Extract the [x, y] coordinate from the center of the cell holding the provided text.  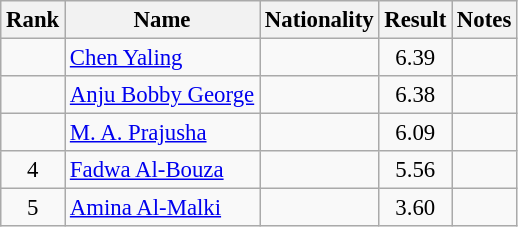
Result [416, 20]
4 [33, 170]
5.56 [416, 170]
6.38 [416, 95]
Notes [484, 20]
Anju Bobby George [162, 95]
Nationality [320, 20]
5 [33, 208]
6.39 [416, 58]
3.60 [416, 208]
6.09 [416, 133]
Rank [33, 20]
Name [162, 20]
M. A. Prajusha [162, 133]
Chen Yaling [162, 58]
Amina Al-Malki [162, 208]
Fadwa Al-Bouza [162, 170]
